Determine the [X, Y] coordinate at the center of the cell enclosing the given text.  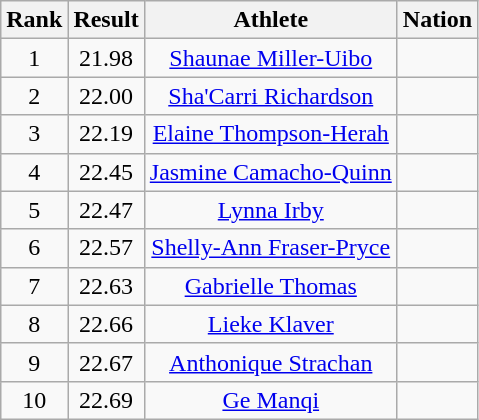
Shaunae Miller-Uibo [270, 58]
22.47 [106, 210]
Gabrielle Thomas [270, 286]
8 [34, 324]
Sha'Carri Richardson [270, 96]
Lieke Klaver [270, 324]
22.69 [106, 400]
Elaine Thompson-Herah [270, 134]
2 [34, 96]
22.45 [106, 172]
10 [34, 400]
1 [34, 58]
Jasmine Camacho-Quinn [270, 172]
22.63 [106, 286]
21.98 [106, 58]
Shelly-Ann Fraser-Pryce [270, 248]
4 [34, 172]
22.19 [106, 134]
6 [34, 248]
22.66 [106, 324]
3 [34, 134]
Rank [34, 20]
Lynna Irby [270, 210]
22.00 [106, 96]
9 [34, 362]
Anthonique Strachan [270, 362]
Ge Manqi [270, 400]
Athlete [270, 20]
7 [34, 286]
22.67 [106, 362]
22.57 [106, 248]
Result [106, 20]
Nation [437, 20]
5 [34, 210]
